Locate the cell with the specified text and output its (X, Y) center coordinate. 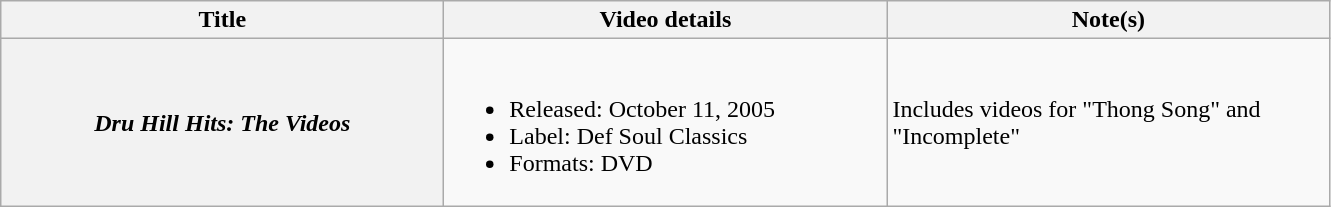
Note(s) (1108, 20)
Dru Hill Hits: The Videos (222, 122)
Title (222, 20)
Released: October 11, 2005Label: Def Soul ClassicsFormats: DVD (666, 122)
Includes videos for "Thong Song" and "Incomplete" (1108, 122)
Video details (666, 20)
